Output the [X, Y] coordinate of the center of the cell containing the given text.  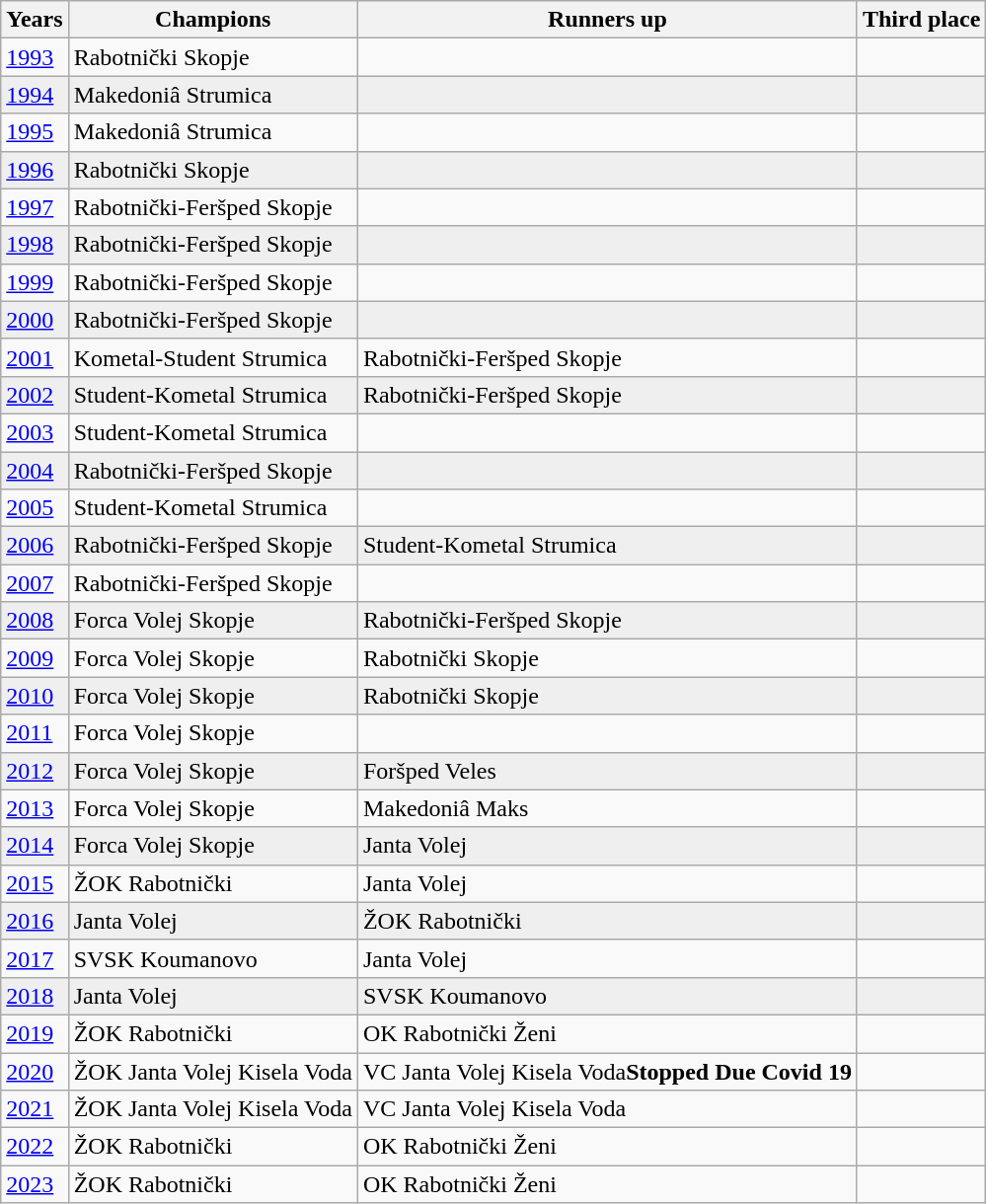
2018 [35, 996]
2017 [35, 958]
2015 [35, 883]
Years [35, 20]
1999 [35, 282]
2006 [35, 546]
Makedoniâ Maks [607, 808]
2022 [35, 1147]
Foršped Veles [607, 771]
2019 [35, 1033]
2020 [35, 1071]
2016 [35, 921]
VC Janta Volej Kisela VodaStopped Due Covid 19 [607, 1071]
2009 [35, 658]
2005 [35, 508]
1997 [35, 207]
2012 [35, 771]
2004 [35, 471]
1998 [35, 245]
2007 [35, 583]
2002 [35, 395]
2008 [35, 621]
Runners up [607, 20]
1993 [35, 57]
1996 [35, 170]
2021 [35, 1109]
2003 [35, 432]
1995 [35, 132]
Kometal-Student Strumica [213, 357]
VC Janta Volej Kisela Voda [607, 1109]
2010 [35, 696]
2013 [35, 808]
2001 [35, 357]
2014 [35, 846]
2000 [35, 320]
Third place [921, 20]
2023 [35, 1184]
1994 [35, 95]
Champions [213, 20]
2011 [35, 733]
